Pinpoint the cell where the given text exists, returning its [x, y] midpoint coordinate. 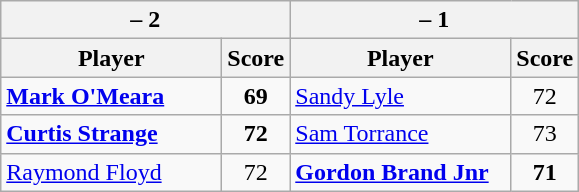
Sandy Lyle [400, 96]
69 [256, 96]
71 [545, 172]
Gordon Brand Jnr [400, 172]
73 [545, 134]
– 1 [434, 20]
– 2 [146, 20]
Raymond Floyd [112, 172]
Mark O'Meara [112, 96]
Curtis Strange [112, 134]
Sam Torrance [400, 134]
